Search for the cell housing the specified text and yield its [x, y] center coordinate. 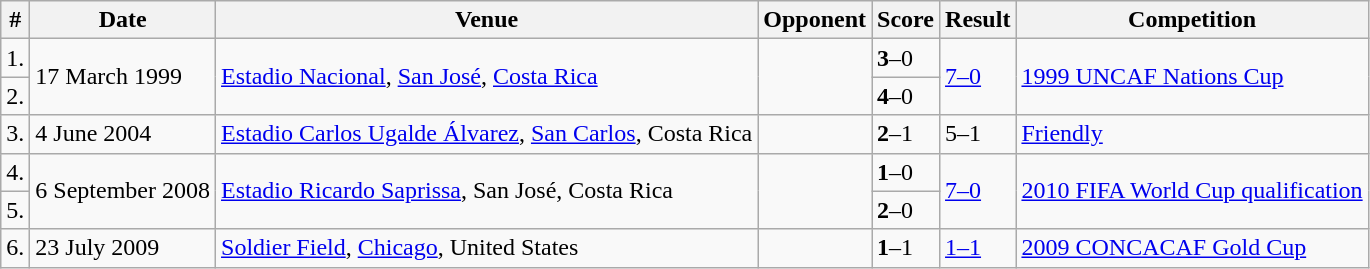
2009 CONCACAF Gold Cup [1192, 248]
Estadio Nacional, San José, Costa Rica [487, 77]
Competition [1192, 20]
4. [16, 172]
23 July 2009 [123, 248]
4 June 2004 [123, 134]
5. [16, 210]
2010 FIFA World Cup qualification [1192, 191]
17 March 1999 [123, 77]
3. [16, 134]
Score [906, 20]
6. [16, 248]
Date [123, 20]
Estadio Carlos Ugalde Álvarez, San Carlos, Costa Rica [487, 134]
1–0 [906, 172]
Soldier Field, Chicago, United States [487, 248]
# [16, 20]
3–0 [906, 58]
1999 UNCAF Nations Cup [1192, 77]
Venue [487, 20]
2. [16, 96]
1. [16, 58]
6 September 2008 [123, 191]
2–0 [906, 210]
Opponent [815, 20]
Result [978, 20]
2–1 [906, 134]
Estadio Ricardo Saprissa, San José, Costa Rica [487, 191]
4–0 [906, 96]
5–1 [978, 134]
Friendly [1192, 134]
